For the text-containing cell, return its midpoint in [x, y] coordinate format. 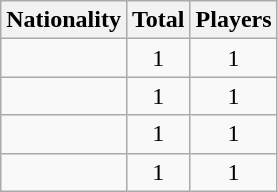
Nationality [64, 20]
Total [158, 20]
Players [234, 20]
